Capture the cell that displays the provided text and extract its (X, Y) central coordinate. 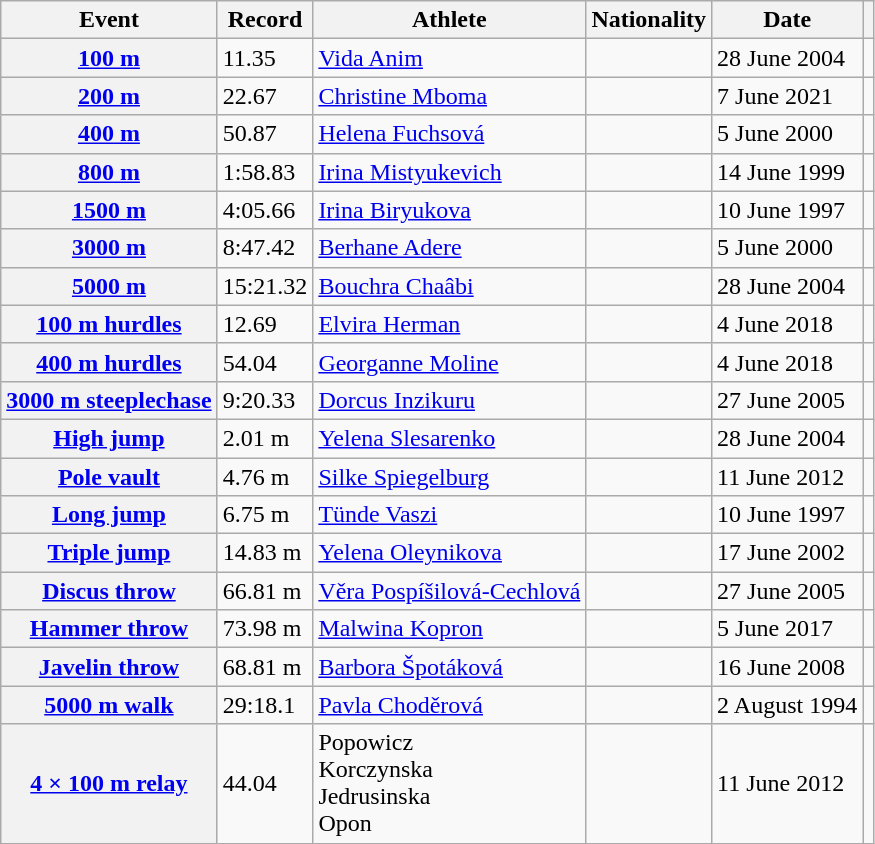
Vida Anim (450, 58)
54.04 (265, 362)
Christine Mboma (450, 96)
Yelena Slesarenko (450, 438)
44.04 (265, 784)
800 m (109, 172)
Discus throw (109, 591)
400 m (109, 134)
16 June 2008 (788, 667)
7 June 2021 (788, 96)
4:05.66 (265, 210)
Date (788, 20)
5000 m walk (109, 705)
66.81 m (265, 591)
1:58.83 (265, 172)
Record (265, 20)
4.76 m (265, 477)
Bouchra Chaâbi (450, 286)
9:20.33 (265, 400)
Triple jump (109, 553)
PopowiczKorczynskaJedrusinskaOpon (450, 784)
Event (109, 20)
Pole vault (109, 477)
Helena Fuchsová (450, 134)
2 August 1994 (788, 705)
12.69 (265, 324)
Irina Biryukova (450, 210)
Hammer throw (109, 629)
22.67 (265, 96)
3000 m steeplechase (109, 400)
Dorcus Inzikuru (450, 400)
High jump (109, 438)
3000 m (109, 248)
Pavla Choděrová (450, 705)
100 m (109, 58)
Elvira Herman (450, 324)
Yelena Oleynikova (450, 553)
Barbora Špotáková (450, 667)
Tünde Vaszi (450, 515)
Javelin throw (109, 667)
Irina Mistyukevich (450, 172)
5000 m (109, 286)
68.81 m (265, 667)
4 × 100 m relay (109, 784)
100 m hurdles (109, 324)
Malwina Kopron (450, 629)
Long jump (109, 515)
50.87 (265, 134)
6.75 m (265, 515)
15:21.32 (265, 286)
Nationality (649, 20)
Georganne Moline (450, 362)
5 June 2017 (788, 629)
11.35 (265, 58)
1500 m (109, 210)
Silke Spiegelburg (450, 477)
14 June 1999 (788, 172)
8:47.42 (265, 248)
29:18.1 (265, 705)
Berhane Adere (450, 248)
17 June 2002 (788, 553)
Athlete (450, 20)
73.98 m (265, 629)
14.83 m (265, 553)
Věra Pospíšilová-Cechlová (450, 591)
200 m (109, 96)
400 m hurdles (109, 362)
2.01 m (265, 438)
